Pinpoint the cell where the given text exists, returning its [x, y] midpoint coordinate. 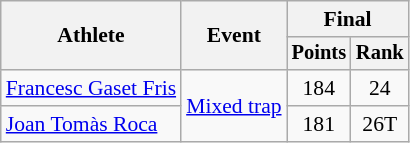
24 [380, 88]
181 [319, 124]
26T [380, 124]
Event [234, 36]
184 [319, 88]
Points [319, 54]
Joan Tomàs Roca [91, 124]
Francesc Gaset Fris [91, 88]
Rank [380, 54]
Athlete [91, 36]
Final [348, 19]
Mixed trap [234, 106]
